Locate the cell with the specified text and output its [x, y] center coordinate. 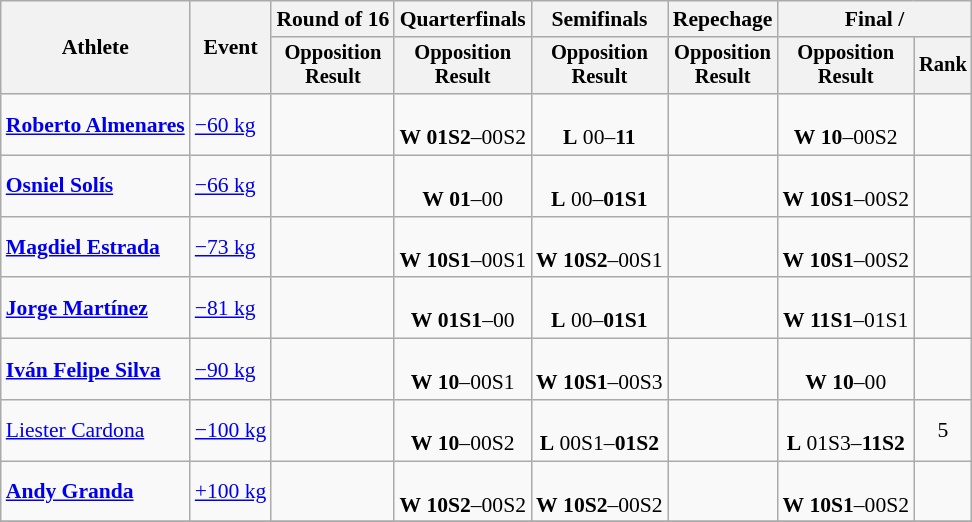
Jorge Martínez [96, 308]
W 01S1–00 [462, 308]
W 10–00 [846, 370]
−81 kg [231, 308]
−60 kg [231, 124]
Athlete [96, 48]
Magdiel Estrada [96, 248]
W 10S1–00S1 [462, 248]
Andy Granda [96, 492]
Repechage [723, 19]
−100 kg [231, 430]
−90 kg [231, 370]
+100 kg [231, 492]
5 [943, 430]
L 01S3–11S2 [846, 430]
−73 kg [231, 248]
Liester Cardona [96, 430]
W 01–00 [462, 186]
W 11S1–01S1 [846, 308]
W 01S2–00S2 [462, 124]
Rank [943, 66]
W 10–00S1 [462, 370]
Semifinals [600, 19]
Osniel Solís [96, 186]
Roberto Almenares [96, 124]
Quarterfinals [462, 19]
W 10S2–00S1 [600, 248]
Event [231, 48]
L 00–11 [600, 124]
L 00S1–01S2 [600, 430]
−66 kg [231, 186]
W 10S1–00S3 [600, 370]
Final / [874, 19]
Iván Felipe Silva [96, 370]
Round of 16 [332, 19]
